Identify which cell holds the provided text, then report its [x, y] central coordinate. 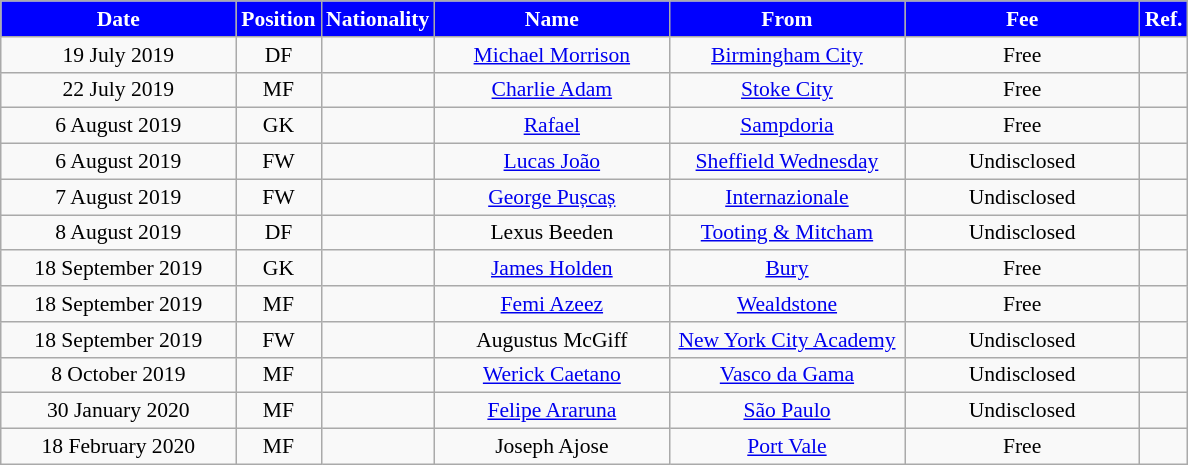
São Paulo [786, 411]
From [786, 19]
Sampdoria [786, 126]
Lexus Beeden [552, 233]
Rafael [552, 126]
Port Vale [786, 447]
8 October 2019 [118, 375]
New York City Academy [786, 340]
18 February 2020 [118, 447]
Ref. [1164, 19]
19 July 2019 [118, 55]
Vasco da Gama [786, 375]
Position [278, 19]
Wealdstone [786, 304]
James Holden [552, 269]
Bury [786, 269]
Lucas João [552, 162]
Internazionale [786, 197]
Sheffield Wednesday [786, 162]
22 July 2019 [118, 90]
Nationality [378, 19]
Tooting & Mitcham [786, 233]
Felipe Araruna [552, 411]
Charlie Adam [552, 90]
Date [118, 19]
Stoke City [786, 90]
Fee [1022, 19]
Joseph Ajose [552, 447]
30 January 2020 [118, 411]
Femi Azeez [552, 304]
Michael Morrison [552, 55]
Augustus McGiff [552, 340]
8 August 2019 [118, 233]
Werick Caetano [552, 375]
Birmingham City [786, 55]
Name [552, 19]
7 August 2019 [118, 197]
George Pușcaș [552, 197]
